From the cell containing the given text, extract its center point as [x, y] coordinate. 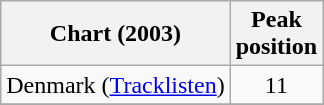
11 [276, 85]
Chart (2003) [116, 34]
Denmark (Tracklisten) [116, 85]
Peakposition [276, 34]
